From the cell containing the given text, extract its center point as (X, Y) coordinate. 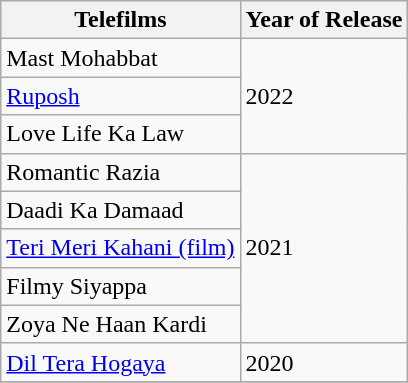
2022 (324, 96)
Ruposh (120, 96)
Year of Release (324, 20)
Daadi Ka Damaad (120, 210)
Dil Tera Hogaya (120, 362)
Filmy Siyappa (120, 286)
Teri Meri Kahani (film) (120, 248)
Telefilms (120, 20)
2021 (324, 248)
Mast Mohabbat (120, 58)
Romantic Razia (120, 172)
2020 (324, 362)
Love Life Ka Law (120, 134)
Zoya Ne Haan Kardi (120, 324)
